Identify which cell holds the provided text, then report its [x, y] central coordinate. 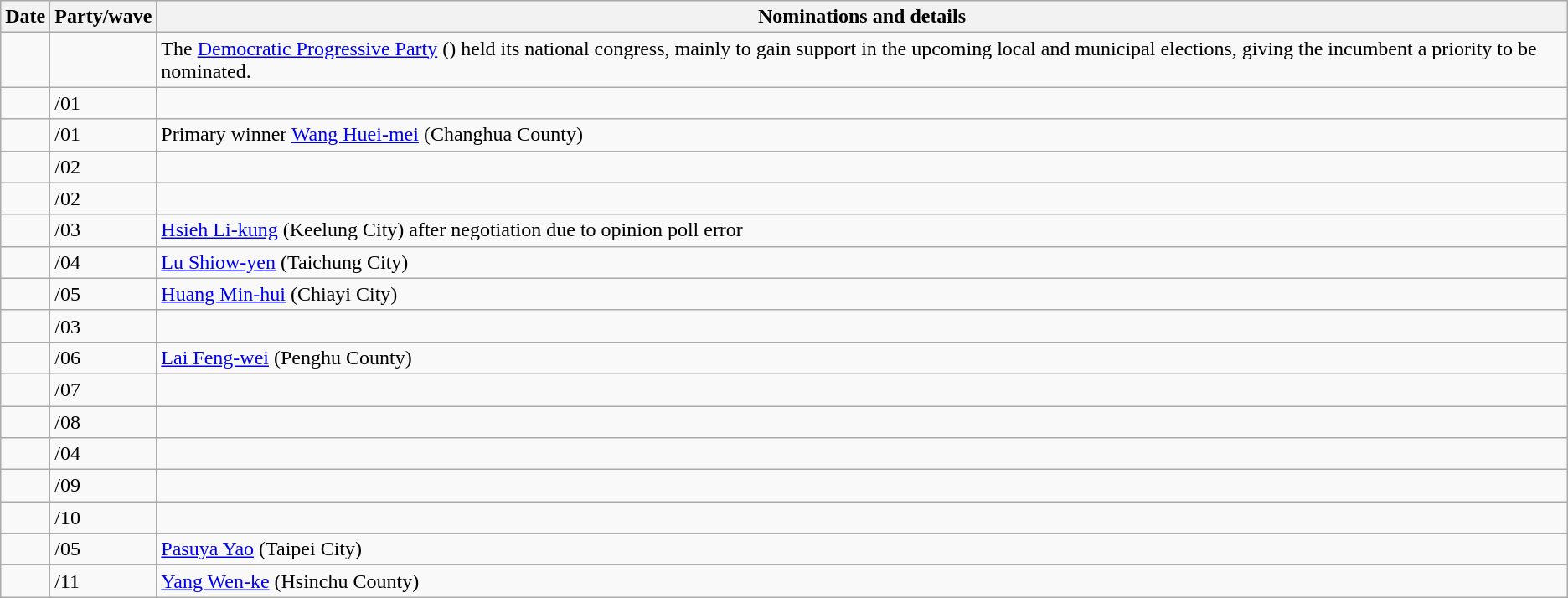
Lu Shiow-yen (Taichung City) [862, 262]
Primary winner Wang Huei-mei (Changhua County) [862, 135]
Yang Wen-ke (Hsinchu County) [862, 581]
Nominations and details [862, 17]
/11 [104, 581]
Pasuya Yao (Taipei City) [862, 549]
/07 [104, 389]
Huang Min-hui (Chiayi City) [862, 294]
/10 [104, 518]
Hsieh Li-kung (Keelung City) after negotiation due to opinion poll error [862, 230]
/06 [104, 358]
/08 [104, 421]
/09 [104, 486]
Lai Feng-wei (Penghu County) [862, 358]
Date [25, 17]
Party/wave [104, 17]
